Extract the (X, Y) coordinate from the center of the cell holding the provided text.  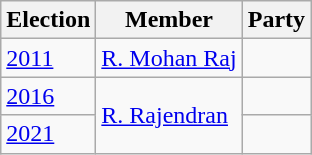
2021 (48, 134)
2011 (48, 58)
Party (276, 20)
Member (169, 20)
R. Mohan Raj (169, 58)
2016 (48, 96)
Election (48, 20)
R. Rajendran (169, 115)
